Find where the given text appears and provide that cell's center as [x, y] coordinate. 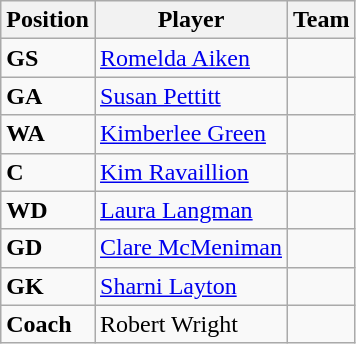
Position [48, 20]
GK [48, 286]
GD [48, 248]
Kim Ravaillion [190, 172]
WA [48, 134]
Coach [48, 324]
Laura Langman [190, 210]
Clare McMeniman [190, 248]
Romelda Aiken [190, 58]
Robert Wright [190, 324]
Player [190, 20]
Team [322, 20]
Sharni Layton [190, 286]
WD [48, 210]
C [48, 172]
GA [48, 96]
GS [48, 58]
Susan Pettitt [190, 96]
Kimberlee Green [190, 134]
